Return the [x, y] coordinate for the center point of the cell that contains the specified text.  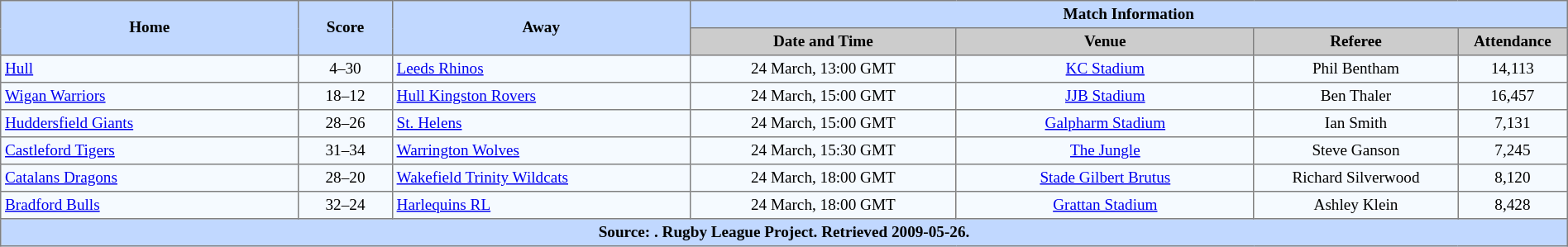
Steve Ganson [1355, 150]
Warrington Wolves [541, 150]
Venue [1105, 41]
Hull [150, 69]
Home [150, 28]
Ian Smith [1355, 124]
Source: . Rugby League Project. Retrieved 2009-05-26. [784, 233]
4–30 [346, 69]
Phil Bentham [1355, 69]
Richard Silverwood [1355, 178]
24 March, 13:00 GMT [823, 69]
28–26 [346, 124]
Referee [1355, 41]
Bradford Bulls [150, 205]
Hull Kingston Rovers [541, 96]
Away [541, 28]
KC Stadium [1105, 69]
31–34 [346, 150]
The Jungle [1105, 150]
Galpharm Stadium [1105, 124]
7,245 [1513, 150]
Match Information [1128, 15]
Grattan Stadium [1105, 205]
32–24 [346, 205]
Ben Thaler [1355, 96]
St. Helens [541, 124]
16,457 [1513, 96]
Stade Gilbert Brutus [1105, 178]
18–12 [346, 96]
14,113 [1513, 69]
7,131 [1513, 124]
Harlequins RL [541, 205]
JJB Stadium [1105, 96]
Ashley Klein [1355, 205]
24 March, 15:30 GMT [823, 150]
Wigan Warriors [150, 96]
Attendance [1513, 41]
Score [346, 28]
Leeds Rhinos [541, 69]
Catalans Dragons [150, 178]
Huddersfield Giants [150, 124]
Wakefield Trinity Wildcats [541, 178]
Date and Time [823, 41]
Castleford Tigers [150, 150]
8,120 [1513, 178]
28–20 [346, 178]
8,428 [1513, 205]
